From the cell containing the given text, extract its center point as [x, y] coordinate. 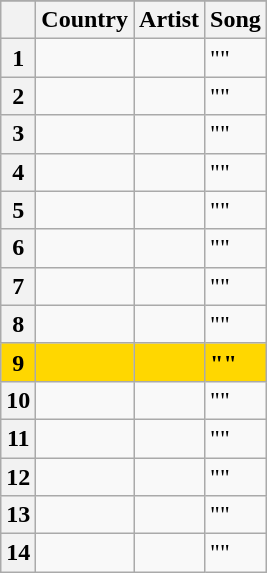
1 [18, 58]
2 [18, 96]
10 [18, 400]
14 [18, 553]
9 [18, 362]
7 [18, 286]
6 [18, 248]
3 [18, 134]
4 [18, 172]
11 [18, 438]
12 [18, 477]
8 [18, 324]
Song [236, 20]
5 [18, 210]
Country [85, 20]
13 [18, 515]
Artist [170, 20]
